For the text-containing cell, return its midpoint in (x, y) coordinate format. 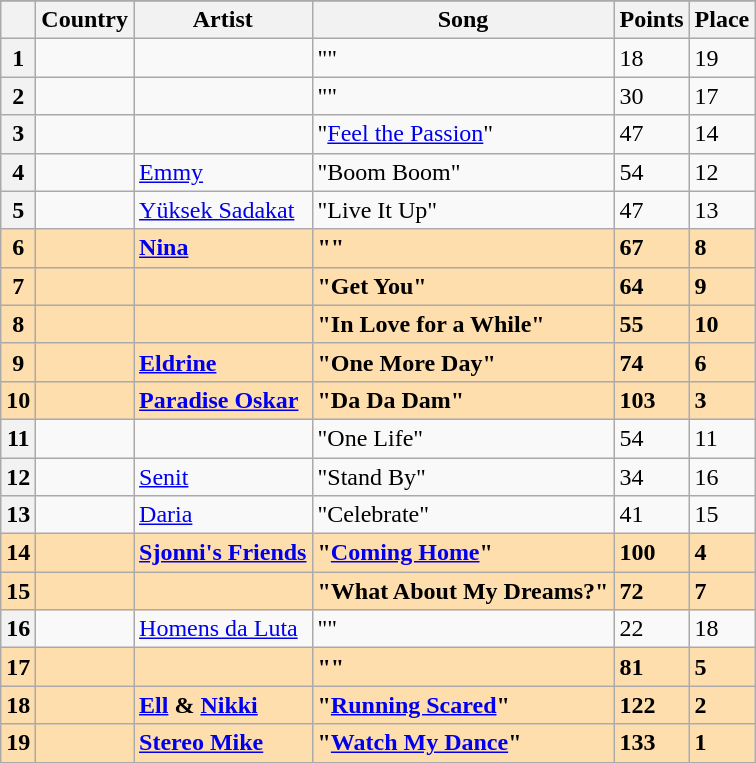
"Get You" (463, 286)
Artist (223, 20)
Yüksek Sadakat (223, 210)
"Boom Boom" (463, 172)
"Running Scared" (463, 705)
"Coming Home" (463, 553)
"Live It Up" (463, 210)
Sjonni's Friends (223, 553)
74 (652, 362)
"Watch My Dance" (463, 743)
"Celebrate" (463, 515)
41 (652, 515)
72 (652, 591)
"One Life" (463, 438)
67 (652, 248)
55 (652, 324)
Country (85, 20)
22 (652, 629)
Nina (223, 248)
133 (652, 743)
"One More Day" (463, 362)
Senit (223, 477)
103 (652, 400)
Emmy (223, 172)
"Stand By" (463, 477)
81 (652, 667)
34 (652, 477)
Points (652, 20)
"Feel the Passion" (463, 134)
Stereo Mike (223, 743)
Song (463, 20)
64 (652, 286)
Place (722, 20)
30 (652, 96)
Daria (223, 515)
"What About My Dreams?" (463, 591)
100 (652, 553)
Homens da Luta (223, 629)
Ell & Nikki (223, 705)
"In Love for a While" (463, 324)
Paradise Oskar (223, 400)
"Da Da Dam" (463, 400)
Eldrine (223, 362)
122 (652, 705)
